Locate the cell with the specified text and output its (X, Y) center coordinate. 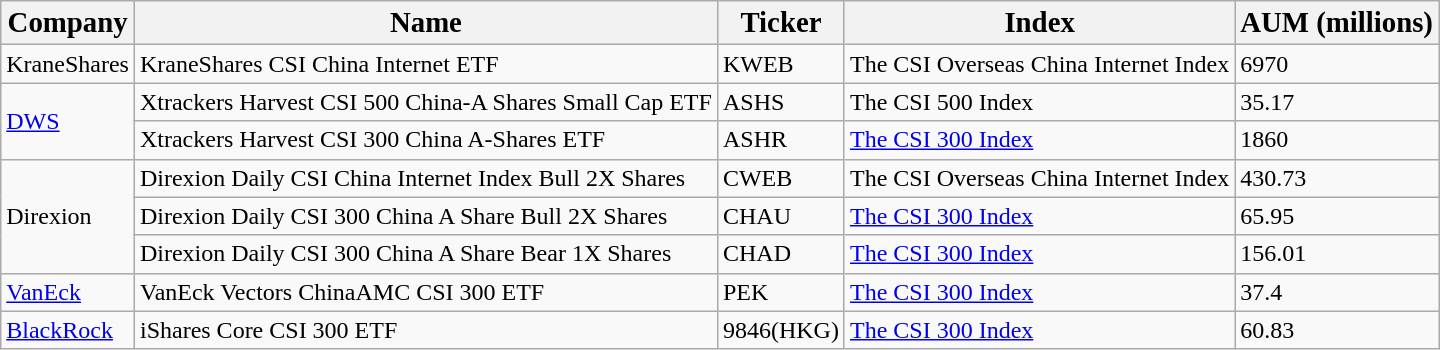
BlackRock (68, 330)
Direxion (68, 216)
PEK (780, 292)
KraneShares CSI China Internet ETF (426, 64)
Direxion Daily CSI 300 China A Share Bull 2X Shares (426, 216)
ASHS (780, 102)
Index (1039, 23)
KWEB (780, 64)
9846(HKG) (780, 330)
CWEB (780, 178)
Name (426, 23)
430.73 (1337, 178)
Ticker (780, 23)
CHAU (780, 216)
Direxion Daily CSI 300 China A Share Bear 1X Shares (426, 254)
Xtrackers Harvest CSI 300 China A-Shares ETF (426, 140)
iShares Core CSI 300 ETF (426, 330)
ASHR (780, 140)
KraneShares (68, 64)
37.4 (1337, 292)
156.01 (1337, 254)
Company (68, 23)
35.17 (1337, 102)
VanEck (68, 292)
60.83 (1337, 330)
65.95 (1337, 216)
Direxion Daily CSI China Internet Index Bull 2X Shares (426, 178)
CHAD (780, 254)
Xtrackers Harvest CSI 500 China-A Shares Small Cap ETF (426, 102)
1860 (1337, 140)
AUM (millions) (1337, 23)
DWS (68, 121)
VanEck Vectors ChinaAMC CSI 300 ETF (426, 292)
6970 (1337, 64)
The CSI 500 Index (1039, 102)
